Detect which cell encompasses the target text, then output its (X, Y) center coordinate. 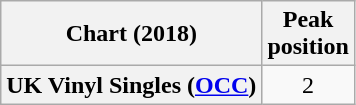
2 (308, 85)
Chart (2018) (132, 34)
UK Vinyl Singles (OCC) (132, 85)
Peakposition (308, 34)
